Search for the cell housing the specified text and yield its [X, Y] center coordinate. 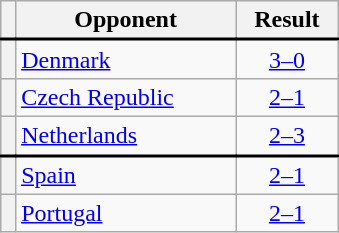
Opponent [126, 20]
Portugal [126, 213]
Czech Republic [126, 97]
Spain [126, 174]
2–3 [288, 136]
Denmark [126, 60]
3–0 [288, 60]
Netherlands [126, 136]
Result [288, 20]
